Identify which cell holds the provided text, then report its (x, y) central coordinate. 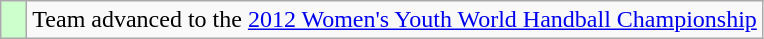
Team advanced to the 2012 Women's Youth World Handball Championship (395, 20)
